Return [X, Y] of the center of cell containing provided text 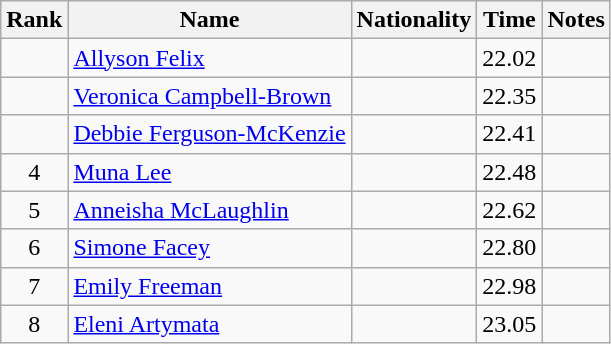
6 [34, 248]
22.80 [510, 248]
Notes [576, 20]
Simone Facey [210, 248]
Anneisha McLaughlin [210, 210]
22.98 [510, 286]
Eleni Artymata [210, 324]
22.62 [510, 210]
22.35 [510, 96]
4 [34, 172]
Nationality [414, 20]
8 [34, 324]
22.02 [510, 58]
5 [34, 210]
Name [210, 20]
Allyson Felix [210, 58]
22.48 [510, 172]
Rank [34, 20]
Muna Lee [210, 172]
23.05 [510, 324]
22.41 [510, 134]
Debbie Ferguson-McKenzie [210, 134]
Veronica Campbell-Brown [210, 96]
7 [34, 286]
Emily Freeman [210, 286]
Time [510, 20]
